Capture the cell that displays the provided text and extract its (x, y) central coordinate. 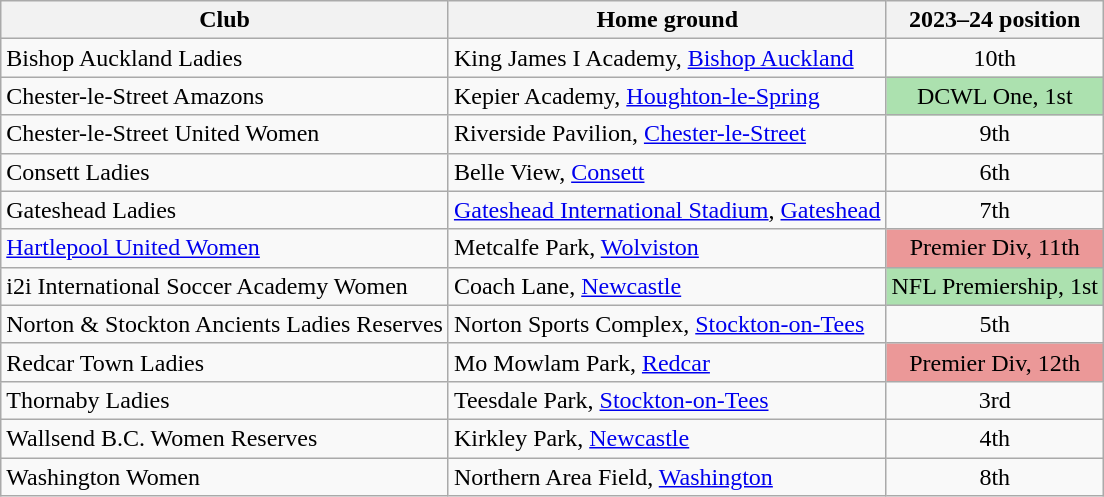
i2i International Soccer Academy Women (225, 286)
Consett Ladies (225, 172)
Home ground (667, 20)
Coach Lane, Newcastle (667, 286)
Metcalfe Park, Wolviston (667, 248)
Kirkley Park, Newcastle (667, 438)
Belle View, Consett (667, 172)
Wallsend B.C. Women Reserves (225, 438)
6th (995, 172)
Redcar Town Ladies (225, 362)
Chester-le-Street Amazons (225, 96)
8th (995, 477)
NFL Premiership, 1st (995, 286)
10th (995, 58)
Premier Div, 12th (995, 362)
Thornaby Ladies (225, 400)
Gateshead International Stadium, Gateshead (667, 210)
Hartlepool United Women (225, 248)
Bishop Auckland Ladies (225, 58)
Kepier Academy, Houghton-le-Spring (667, 96)
Norton Sports Complex, Stockton-on-Tees (667, 324)
DCWL One, 1st (995, 96)
Riverside Pavilion, Chester-le-Street (667, 134)
3rd (995, 400)
Washington Women (225, 477)
2023–24 position (995, 20)
7th (995, 210)
Premier Div, 11th (995, 248)
Club (225, 20)
Norton & Stockton Ancients Ladies Reserves (225, 324)
5th (995, 324)
4th (995, 438)
9th (995, 134)
Teesdale Park, Stockton-on-Tees (667, 400)
Gateshead Ladies (225, 210)
Chester-le-Street United Women (225, 134)
King James I Academy, Bishop Auckland (667, 58)
Mo Mowlam Park, Redcar (667, 362)
Northern Area Field, Washington (667, 477)
